Find where the given text appears and provide that cell's center as [X, Y] coordinate. 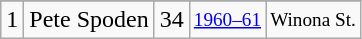
Winona St. [314, 20]
1 [12, 20]
34 [172, 20]
Pete Spoden [89, 20]
1960–61 [227, 20]
